Extract the (X, Y) coordinate from the center of the cell holding the provided text.  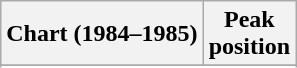
Peakposition (249, 34)
Chart (1984–1985) (102, 34)
